Scan for the cell matching the given text and deliver its (x, y) coordinate at center. 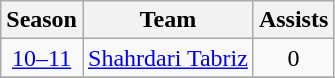
10–11 (42, 58)
0 (293, 58)
Team (168, 20)
Shahrdari Tabriz (168, 58)
Season (42, 20)
Assists (293, 20)
